Return (x, y) of the center of cell containing provided text 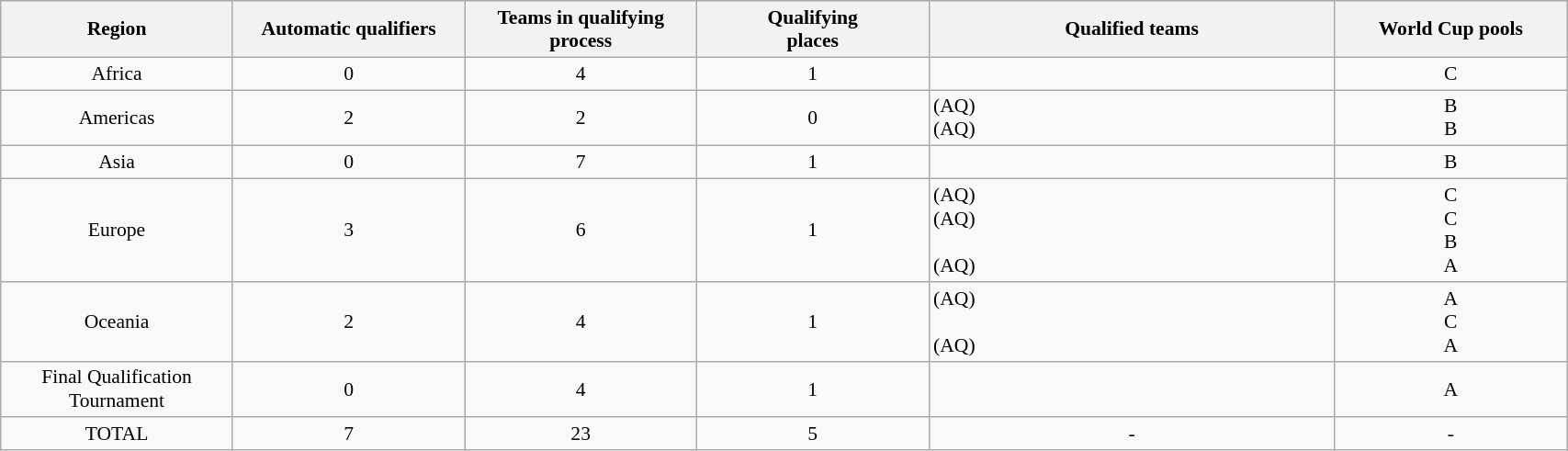
CCBA (1451, 231)
A (1451, 389)
Africa (118, 73)
Qualified teams (1132, 29)
Europe (118, 231)
5 (812, 434)
6 (581, 231)
Final Qualification Tournament (118, 389)
TOTAL (118, 434)
Qualifying places (812, 29)
C (1451, 73)
Oceania (118, 321)
Teams in qualifying process (581, 29)
Automatic qualifiers (349, 29)
23 (581, 434)
Americas (118, 118)
BB (1451, 118)
World Cup pools (1451, 29)
(AQ) (AQ) (AQ) (1132, 231)
3 (349, 231)
Region (118, 29)
B (1451, 163)
ACA (1451, 321)
Asia (118, 163)
